For the text-containing cell, return its midpoint in (x, y) coordinate format. 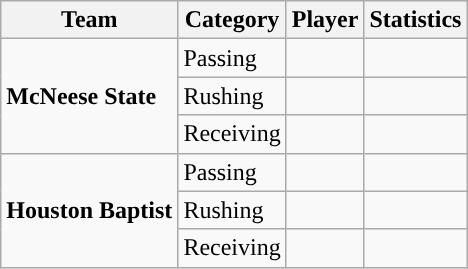
Category (232, 20)
Team (90, 20)
Statistics (416, 20)
Player (325, 20)
Houston Baptist (90, 210)
McNeese State (90, 96)
